Find where the given text appears and provide that cell's center as [X, Y] coordinate. 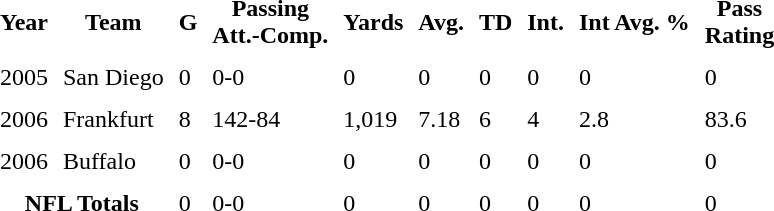
Frankfurt [114, 120]
2.8 [634, 120]
6 [496, 120]
San Diego [114, 78]
7.18 [441, 120]
Buffalo [114, 162]
4 [546, 120]
1,019 [373, 120]
8 [188, 120]
142-84 [270, 120]
